Scan for the cell matching the given text and deliver its [X, Y] coordinate at center. 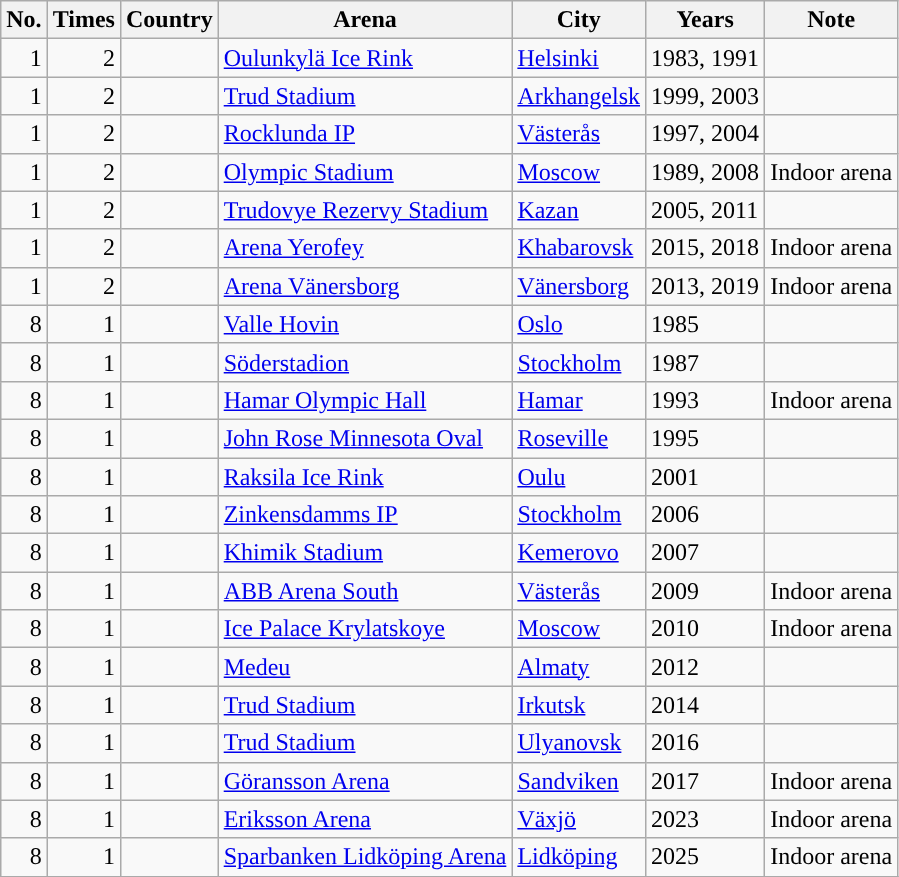
2015, 2018 [706, 248]
Eriksson Arena [365, 819]
Note [832, 20]
Raksila Ice Rink [365, 477]
Växjö [579, 819]
Years [706, 20]
Sparbanken Lidköping Arena [365, 857]
Hamar Olympic Hall [365, 400]
Vänersborg [579, 286]
Göransson Arena [365, 781]
Arena Yerofey [365, 248]
Arena [365, 20]
2016 [706, 743]
Country [169, 20]
2012 [706, 667]
Khabarovsk [579, 248]
1997, 2004 [706, 134]
Lidköping [579, 857]
Times [84, 20]
1983, 1991 [706, 58]
No. [24, 20]
2025 [706, 857]
2009 [706, 591]
Trudovye Rezervy Stadium [365, 210]
2001 [706, 477]
Zinkensdamms IP [365, 515]
2006 [706, 515]
ABB Arena South [365, 591]
Arena Vänersborg [365, 286]
Irkutsk [579, 705]
Helsinki [579, 58]
1993 [706, 400]
Medeu [365, 667]
Oulunkylä Ice Rink [365, 58]
Roseville [579, 438]
Hamar [579, 400]
Oslo [579, 324]
Olympic Stadium [365, 172]
2005, 2011 [706, 210]
1985 [706, 324]
2023 [706, 819]
1995 [706, 438]
1987 [706, 362]
John Rose Minnesota Oval [365, 438]
Kemerovo [579, 553]
1999, 2003 [706, 96]
Ulyanovsk [579, 743]
Almaty [579, 667]
Oulu [579, 477]
1989, 2008 [706, 172]
2013, 2019 [706, 286]
2014 [706, 705]
2007 [706, 553]
Sandviken [579, 781]
Ice Palace Krylatskoye [365, 629]
Kazan [579, 210]
Khimik Stadium [365, 553]
Söderstadion [365, 362]
Valle Hovin [365, 324]
Arkhangelsk [579, 96]
Rocklunda IP [365, 134]
2017 [706, 781]
City [579, 20]
2010 [706, 629]
